Detect which cell encompasses the target text, then output its [x, y] center coordinate. 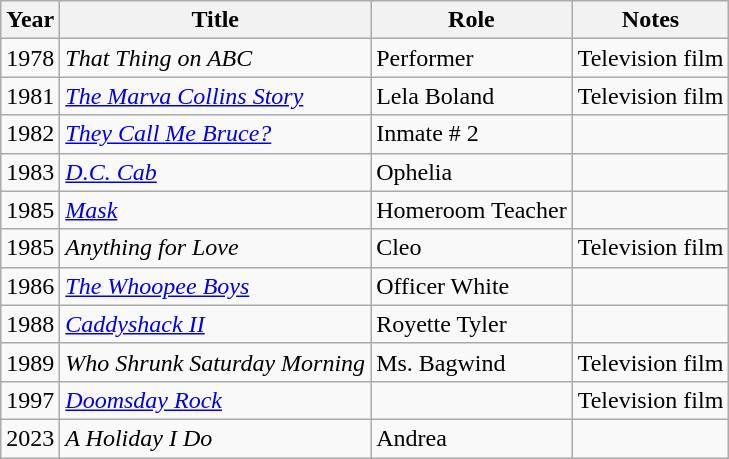
They Call Me Bruce? [216, 134]
1978 [30, 58]
Doomsday Rock [216, 400]
Role [472, 20]
Andrea [472, 438]
Homeroom Teacher [472, 210]
Year [30, 20]
1988 [30, 324]
Ms. Bagwind [472, 362]
A Holiday I Do [216, 438]
That Thing on ABC [216, 58]
Ophelia [472, 172]
Notes [650, 20]
Who Shrunk Saturday Morning [216, 362]
Title [216, 20]
The Marva Collins Story [216, 96]
1983 [30, 172]
D.C. Cab [216, 172]
Inmate # 2 [472, 134]
Caddyshack II [216, 324]
1981 [30, 96]
1986 [30, 286]
Cleo [472, 248]
Mask [216, 210]
Performer [472, 58]
The Whoopee Boys [216, 286]
2023 [30, 438]
Lela Boland [472, 96]
1989 [30, 362]
Royette Tyler [472, 324]
1982 [30, 134]
1997 [30, 400]
Officer White [472, 286]
Anything for Love [216, 248]
